Capture the cell that displays the provided text and extract its [x, y] central coordinate. 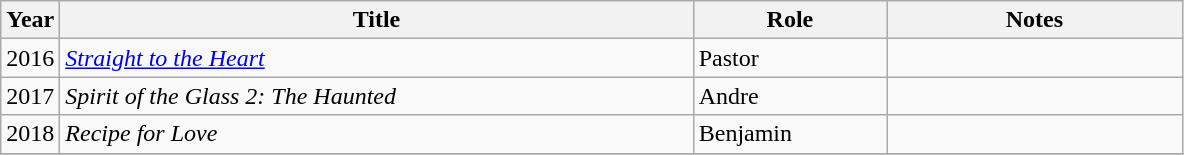
Notes [1034, 20]
Recipe for Love [376, 134]
2018 [30, 134]
Pastor [790, 58]
Title [376, 20]
Year [30, 20]
Benjamin [790, 134]
Role [790, 20]
Andre [790, 96]
2016 [30, 58]
Straight to the Heart [376, 58]
2017 [30, 96]
Spirit of the Glass 2: The Haunted [376, 96]
